Output the (x, y) coordinate of the center of the cell containing the given text.  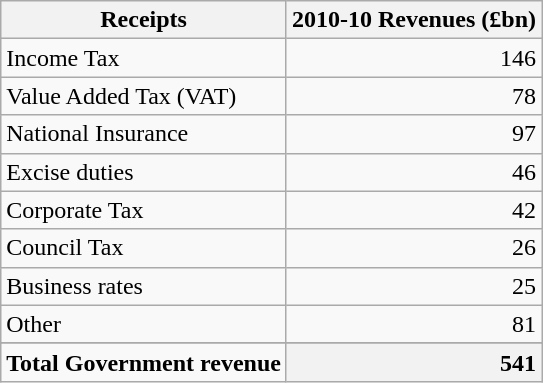
Excise duties (144, 172)
541 (414, 362)
Value Added Tax (VAT) (144, 96)
26 (414, 248)
Income Tax (144, 58)
2010-10 Revenues (£bn) (414, 20)
Other (144, 324)
National Insurance (144, 134)
Council Tax (144, 248)
146 (414, 58)
25 (414, 286)
Corporate Tax (144, 210)
Business rates (144, 286)
46 (414, 172)
Receipts (144, 20)
42 (414, 210)
81 (414, 324)
97 (414, 134)
Total Government revenue (144, 362)
78 (414, 96)
